Return (x, y) of the center of cell containing provided text 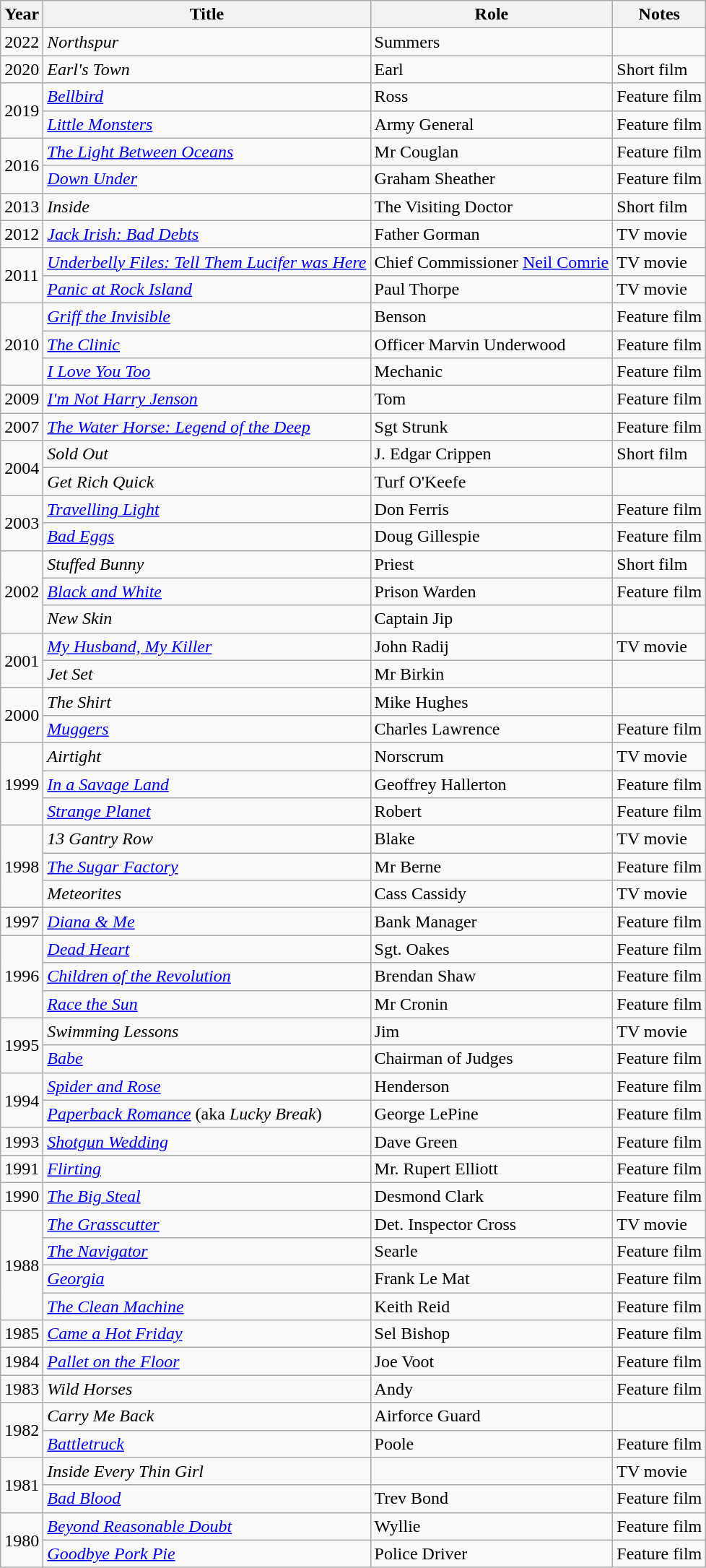
2000 (22, 715)
Earl's Town (206, 69)
Doug Gillespie (492, 537)
1982 (22, 1430)
Prison Warden (492, 592)
Inside Every Thin Girl (206, 1471)
Mr Couglan (492, 152)
The Grasscutter (206, 1224)
1980 (22, 1540)
Airtight (206, 756)
Sel Bishop (492, 1334)
Strange Planet (206, 812)
George LePine (492, 1114)
Robert (492, 812)
Mike Hughes (492, 701)
Captain Jip (492, 619)
Role (492, 14)
Paperback Romance (aka Lucky Break) (206, 1114)
1996 (22, 976)
Swimming Lessons (206, 1031)
1998 (22, 867)
My Husband, My Killer (206, 646)
1981 (22, 1485)
Geoffrey Hallerton (492, 784)
Earl (492, 69)
2011 (22, 275)
Bad Blood (206, 1499)
Muggers (206, 729)
13 Gantry Row (206, 839)
Trev Bond (492, 1499)
Race the Sun (206, 1004)
Dead Heart (206, 949)
2016 (22, 165)
Beyond Reasonable Doubt (206, 1526)
1997 (22, 922)
The Navigator (206, 1252)
2001 (22, 660)
1985 (22, 1334)
Pallet on the Floor (206, 1361)
Army General (492, 124)
Bank Manager (492, 922)
Chairman of Judges (492, 1059)
Wyllie (492, 1526)
2012 (22, 234)
Jet Set (206, 674)
Blake (492, 839)
Goodbye Pork Pie (206, 1554)
The Sugar Factory (206, 867)
2002 (22, 592)
The Clinic (206, 345)
I Love You Too (206, 372)
Benson (492, 316)
Mechanic (492, 372)
Ross (492, 97)
2009 (22, 399)
Inside (206, 207)
Stuffed Bunny (206, 564)
Year (22, 14)
Mr. Rupert Elliott (492, 1169)
Airforce Guard (492, 1416)
2013 (22, 207)
1984 (22, 1361)
Tom (492, 399)
Norscrum (492, 756)
Priest (492, 564)
Georgia (206, 1279)
The Big Steal (206, 1196)
John Radij (492, 646)
2004 (22, 468)
Searle (492, 1252)
Mr Birkin (492, 674)
1994 (22, 1100)
Underbelly Files: Tell Them Lucifer was Here (206, 261)
Sgt Strunk (492, 427)
Travelling Light (206, 509)
Wild Horses (206, 1389)
The Visiting Doctor (492, 207)
Mr Berne (492, 867)
1990 (22, 1196)
The Light Between Oceans (206, 152)
Charles Lawrence (492, 729)
Henderson (492, 1086)
Title (206, 14)
Graham Sheather (492, 179)
J. Edgar Crippen (492, 454)
Battletruck (206, 1444)
2019 (22, 111)
Frank Le Mat (492, 1279)
Father Gorman (492, 234)
Summers (492, 42)
Notes (660, 14)
In a Savage Land (206, 784)
Officer Marvin Underwood (492, 345)
Spider and Rose (206, 1086)
Paul Thorpe (492, 289)
Children of the Revolution (206, 976)
Came a Hot Friday (206, 1334)
1983 (22, 1389)
Poole (492, 1444)
Get Rich Quick (206, 482)
1988 (22, 1265)
Little Monsters (206, 124)
Keith Reid (492, 1307)
Turf O'Keefe (492, 482)
Shotgun Wedding (206, 1141)
Desmond Clark (492, 1196)
1999 (22, 784)
1991 (22, 1169)
Brendan Shaw (492, 976)
I'm Not Harry Jenson (206, 399)
Northspur (206, 42)
Down Under (206, 179)
2010 (22, 344)
1995 (22, 1045)
Dave Green (492, 1141)
Chief Commissioner Neil Comrie (492, 261)
Bellbird (206, 97)
Black and White (206, 592)
The Water Horse: Legend of the Deep (206, 427)
New Skin (206, 619)
2020 (22, 69)
1993 (22, 1141)
Panic at Rock Island (206, 289)
2022 (22, 42)
Carry Me Back (206, 1416)
2007 (22, 427)
Cass Cassidy (492, 894)
The Shirt (206, 701)
Babe (206, 1059)
Sold Out (206, 454)
Det. Inspector Cross (492, 1224)
Flirting (206, 1169)
Meteorites (206, 894)
Jim (492, 1031)
Sgt. Oakes (492, 949)
Police Driver (492, 1554)
Jack Irish: Bad Debts (206, 234)
The Clean Machine (206, 1307)
Griff the Invisible (206, 316)
Mr Cronin (492, 1004)
Joe Voot (492, 1361)
Don Ferris (492, 509)
Andy (492, 1389)
2003 (22, 523)
Bad Eggs (206, 537)
Diana & Me (206, 922)
